Locate the cell with the specified text and output its (x, y) center coordinate. 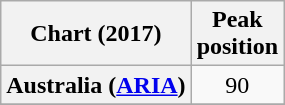
90 (237, 85)
Chart (2017) (96, 34)
Australia (ARIA) (96, 85)
Peak position (237, 34)
